Detect which cell encompasses the target text, then output its [X, Y] center coordinate. 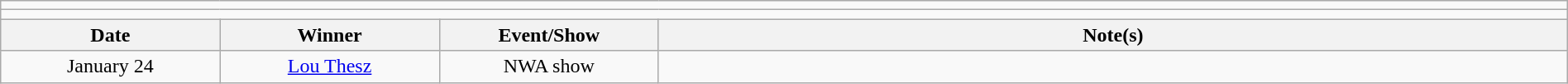
Lou Thesz [329, 67]
Event/Show [549, 35]
January 24 [111, 67]
NWA show [549, 67]
Date [111, 35]
Winner [329, 35]
Note(s) [1113, 35]
